Pinpoint the cell where the given text exists, returning its [x, y] midpoint coordinate. 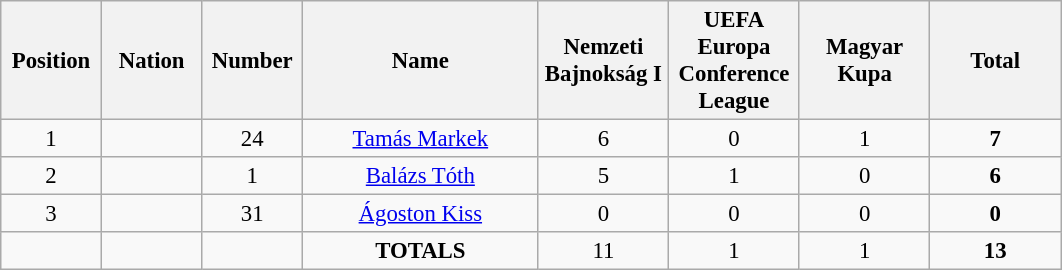
Number [252, 60]
13 [996, 251]
31 [252, 214]
2 [52, 176]
Tamás Markek [421, 139]
Name [421, 60]
Ágoston Kiss [421, 214]
3 [52, 214]
Total [996, 60]
5 [604, 176]
11 [604, 251]
Magyar Kupa [864, 60]
7 [996, 139]
TOTALS [421, 251]
Position [52, 60]
Nemzeti Bajnokság I [604, 60]
UEFA Europa Conference League [734, 60]
Nation [152, 60]
24 [252, 139]
Balázs Tóth [421, 176]
